Determine the (x, y) coordinate at the center of the cell enclosing the given text.  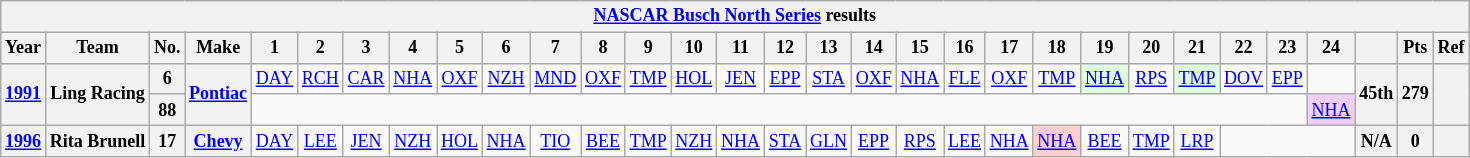
MND (556, 78)
1991 (24, 94)
N/A (1376, 140)
Year (24, 48)
Pts (1415, 48)
10 (694, 48)
NASCAR Busch North Series results (735, 16)
5 (460, 48)
Ling Racing (97, 94)
12 (784, 48)
4 (413, 48)
1996 (24, 140)
14 (874, 48)
24 (1331, 48)
Team (97, 48)
CAR (366, 78)
0 (1415, 140)
11 (741, 48)
21 (1197, 48)
13 (829, 48)
2 (320, 48)
No. (168, 48)
FLE (965, 78)
16 (965, 48)
88 (168, 110)
RCH (320, 78)
Chevy (218, 140)
Ref (1451, 48)
TIO (556, 140)
8 (604, 48)
22 (1244, 48)
LRP (1197, 140)
1 (274, 48)
9 (648, 48)
18 (1057, 48)
3 (366, 48)
15 (920, 48)
20 (1151, 48)
45th (1376, 94)
279 (1415, 94)
19 (1105, 48)
Make (218, 48)
DOV (1244, 78)
Pontiac (218, 94)
Rita Brunell (97, 140)
7 (556, 48)
GLN (829, 140)
23 (1287, 48)
